Pinpoint the cell where the given text exists, returning its [x, y] midpoint coordinate. 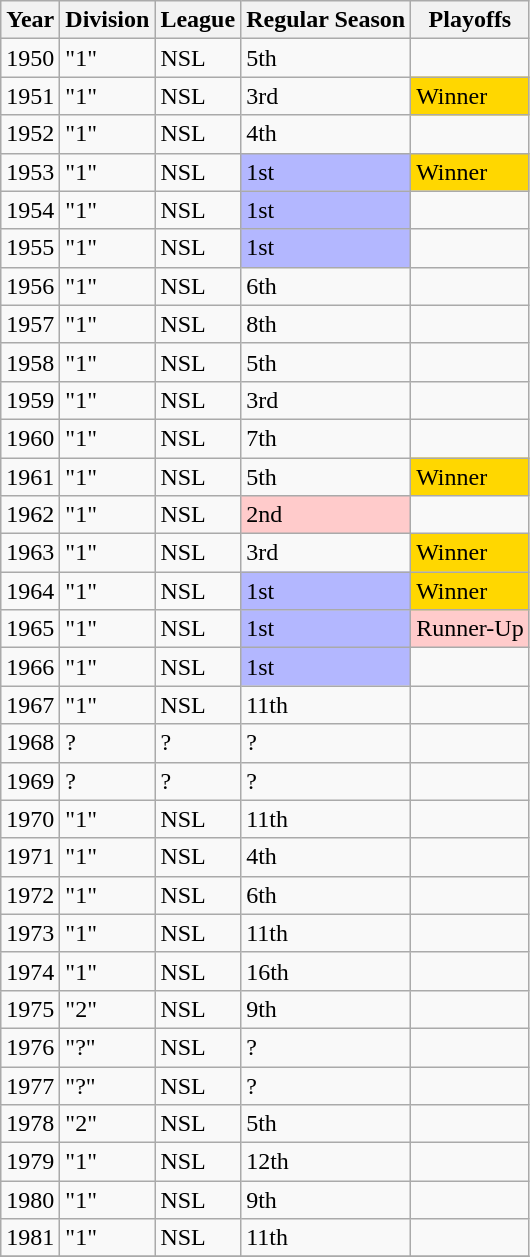
1974 [30, 971]
Year [30, 20]
1963 [30, 553]
1976 [30, 1047]
1950 [30, 58]
1954 [30, 210]
1979 [30, 1162]
League [198, 20]
1972 [30, 895]
1975 [30, 1009]
1957 [30, 324]
Runner-Up [470, 629]
1960 [30, 438]
Regular Season [326, 20]
1966 [30, 667]
1964 [30, 591]
1967 [30, 705]
1971 [30, 857]
1965 [30, 629]
1978 [30, 1124]
Division [108, 20]
1968 [30, 743]
1951 [30, 96]
1958 [30, 362]
12th [326, 1162]
1980 [30, 1200]
Playoffs [470, 20]
1969 [30, 781]
1973 [30, 933]
8th [326, 324]
16th [326, 971]
1970 [30, 819]
1962 [30, 515]
1952 [30, 134]
1953 [30, 172]
1977 [30, 1085]
1956 [30, 286]
2nd [326, 515]
7th [326, 438]
1981 [30, 1238]
1955 [30, 248]
1961 [30, 477]
1959 [30, 400]
